Determine the [x, y] coordinate at the center of the cell enclosing the given text.  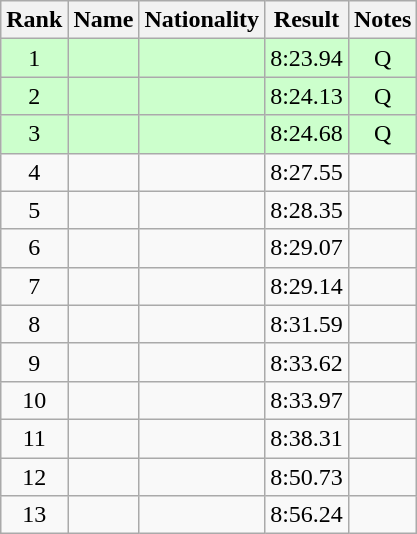
8:28.35 [307, 210]
5 [34, 210]
6 [34, 248]
Notes [382, 20]
3 [34, 134]
8:38.31 [307, 438]
8 [34, 324]
8:50.73 [307, 477]
Name [104, 20]
Nationality [202, 20]
9 [34, 362]
1 [34, 58]
8:29.07 [307, 248]
Rank [34, 20]
8:56.24 [307, 515]
12 [34, 477]
8:27.55 [307, 172]
8:29.14 [307, 286]
10 [34, 400]
8:33.97 [307, 400]
7 [34, 286]
13 [34, 515]
8:23.94 [307, 58]
8:33.62 [307, 362]
4 [34, 172]
8:24.13 [307, 96]
11 [34, 438]
2 [34, 96]
8:24.68 [307, 134]
Result [307, 20]
8:31.59 [307, 324]
